From the cell containing the given text, extract its center point as (x, y) coordinate. 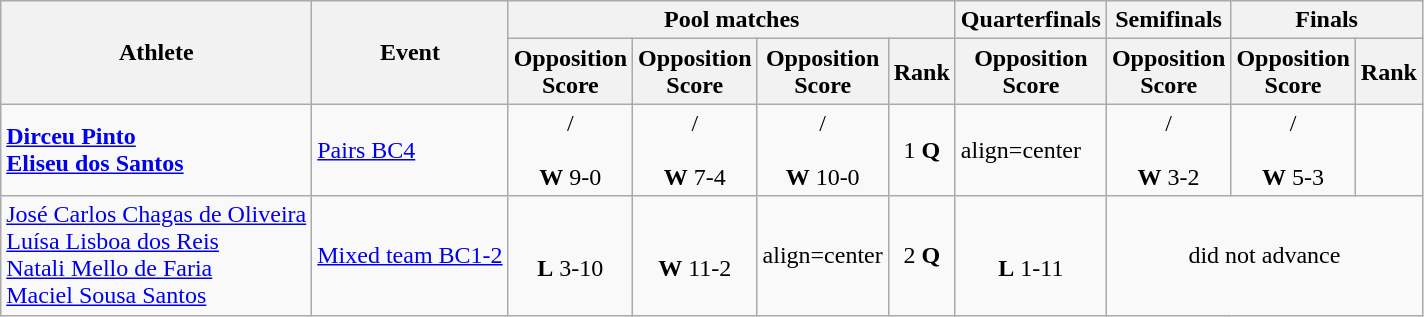
José Carlos Chagas de Oliveira Luísa Lisboa dos Reis Natali Mello de Faria Maciel Sousa Santos (156, 256)
Quarterfinals (1030, 20)
Dirceu Pinto Eliseu dos Santos (156, 150)
/ W 7-4 (695, 150)
Mixed team BC1-2 (410, 256)
/ W 10-0 (822, 150)
Semifinals (1168, 20)
Pairs BC4 (410, 150)
L 3-10 (570, 256)
2 Q (922, 256)
Finals (1327, 20)
Pool matches (732, 20)
/ W 9-0 (570, 150)
1 Q (922, 150)
did not advance (1264, 256)
L 1-11 (1030, 256)
Event (410, 52)
/ W 3-2 (1168, 150)
Athlete (156, 52)
/ W 5-3 (1293, 150)
W 11-2 (695, 256)
